Determine the [x, y] coordinate at the center of the cell enclosing the given text.  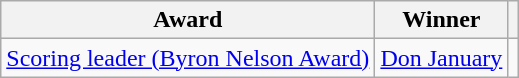
Don January [442, 58]
Winner [442, 20]
Award [188, 20]
Scoring leader (Byron Nelson Award) [188, 58]
